Search for the cell housing the specified text and yield its [x, y] center coordinate. 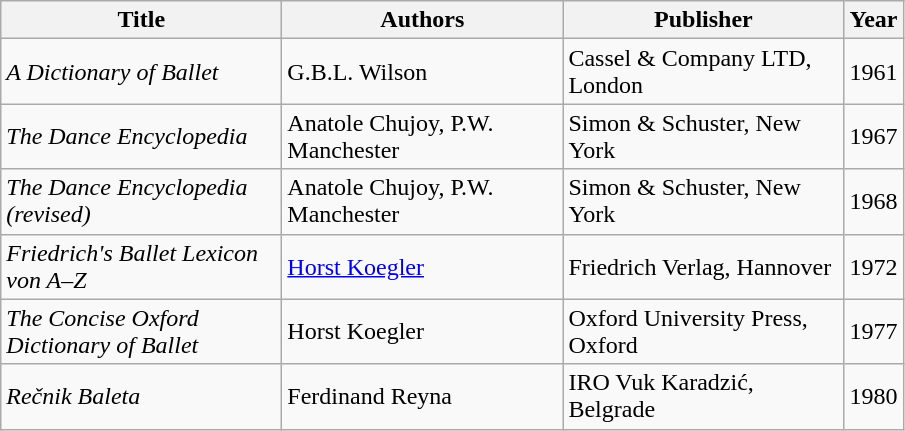
A Dictionary of Ballet [142, 72]
1980 [874, 396]
1972 [874, 266]
1961 [874, 72]
Year [874, 20]
Friedrich's Ballet Lexicon von A–Z [142, 266]
G.B.L. Wilson [422, 72]
Oxford University Press, Oxford [704, 332]
Authors [422, 20]
The Dance Encyclopedia (revised) [142, 202]
The Concise Oxford Dictionary of Ballet [142, 332]
Friedrich Verlag, Hannover [704, 266]
Rečnik Baleta [142, 396]
Cassel & Company LTD, London [704, 72]
IRO Vuk Karadzić, Belgrade [704, 396]
Title [142, 20]
1977 [874, 332]
Ferdinand Reyna [422, 396]
1968 [874, 202]
Publisher [704, 20]
1967 [874, 136]
The Dance Encyclopedia [142, 136]
